Detect which cell encompasses the target text, then output its [x, y] center coordinate. 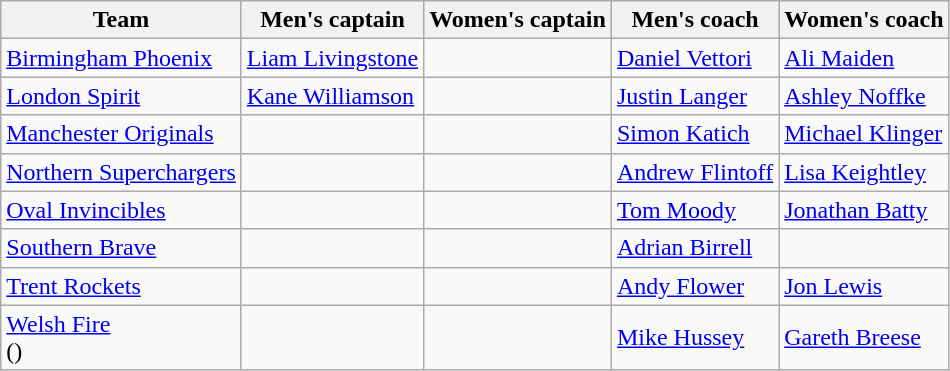
Andrew Flintoff [694, 172]
Liam Livingstone [332, 58]
Lisa Keightley [864, 172]
Trent Rockets [122, 286]
Justin Langer [694, 96]
Northern Superchargers [122, 172]
Simon Katich [694, 134]
Jon Lewis [864, 286]
Tom Moody [694, 210]
Gareth Breese [864, 338]
Team [122, 20]
Ashley Noffke [864, 96]
Birmingham Phoenix [122, 58]
Welsh Fire() [122, 338]
Michael Klinger [864, 134]
Oval Invincibles [122, 210]
Andy Flower [694, 286]
Women's captain [518, 20]
Manchester Originals [122, 134]
Jonathan Batty [864, 210]
Daniel Vettori [694, 58]
Men's captain [332, 20]
Southern Brave [122, 248]
London Spirit [122, 96]
Women's coach [864, 20]
Ali Maiden [864, 58]
Mike Hussey [694, 338]
Adrian Birrell [694, 248]
Kane Williamson [332, 96]
Men's coach [694, 20]
